Scan for the cell matching the given text and deliver its [x, y] coordinate at center. 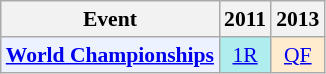
World Championships [110, 55]
2013 [298, 19]
1R [245, 55]
Event [110, 19]
QF [298, 55]
2011 [245, 19]
